Output the (x, y) coordinate of the center of the cell containing the given text.  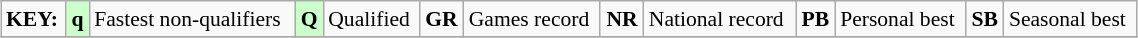
NR (622, 19)
SB (985, 19)
KEY: (34, 19)
National record (720, 19)
q (78, 19)
GR (442, 19)
Q (309, 19)
Personal best (900, 19)
Games record (532, 19)
Qualified (371, 19)
PB (816, 19)
Fastest non-qualifiers (192, 19)
Seasonal best (1070, 19)
